For the text-containing cell, return its midpoint in (X, Y) coordinate format. 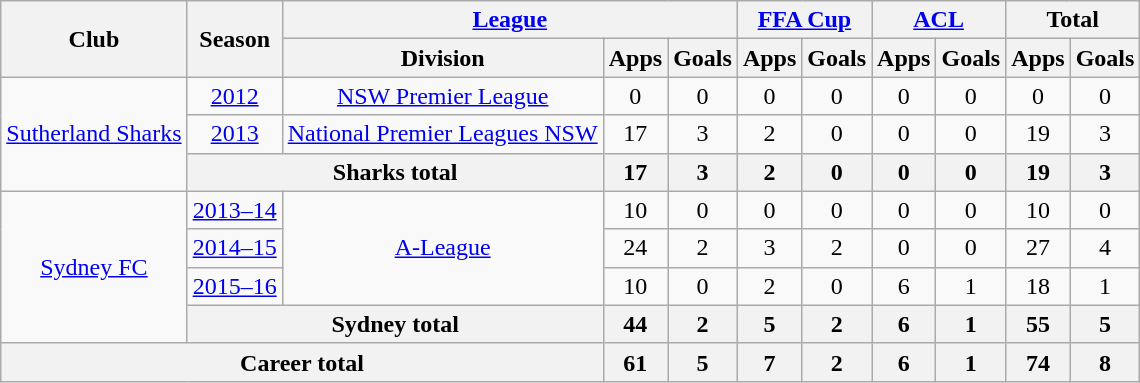
Season (234, 39)
2012 (234, 96)
2013 (234, 134)
Total (1073, 20)
Sydney FC (94, 267)
Sutherland Sharks (94, 134)
NSW Premier League (442, 96)
Sydney total (395, 324)
27 (1038, 248)
2013–14 (234, 210)
National Premier Leagues NSW (442, 134)
4 (1105, 248)
61 (635, 362)
FFA Cup (804, 20)
Sharks total (395, 172)
League (510, 20)
44 (635, 324)
18 (1038, 286)
7 (769, 362)
Club (94, 39)
ACL (939, 20)
2015–16 (234, 286)
8 (1105, 362)
Career total (302, 362)
24 (635, 248)
Division (442, 58)
2014–15 (234, 248)
74 (1038, 362)
A-League (442, 248)
55 (1038, 324)
